Determine the [x, y] coordinate at the center of the cell enclosing the given text.  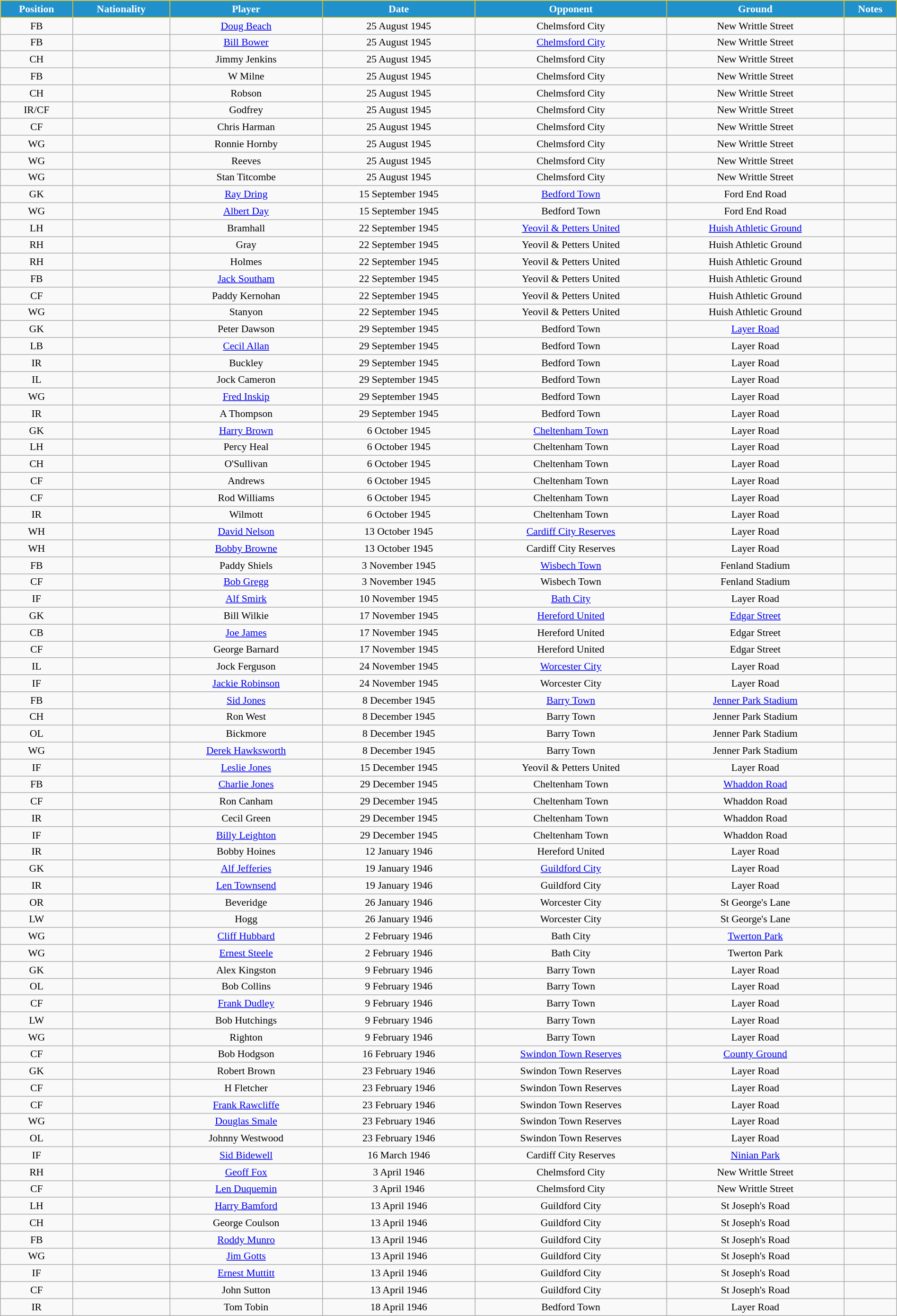
Bramhall [246, 228]
County Ground [755, 1054]
Ernest Muttitt [246, 1273]
Opponent [571, 9]
Wilmott [246, 515]
Harry Bamford [246, 1206]
Ground [755, 9]
IR/CF [37, 110]
OR [37, 902]
Buckley [246, 363]
Stanyon [246, 312]
Bob Collins [246, 987]
Albert Day [246, 212]
LB [37, 346]
George Barnard [246, 650]
Ron West [246, 717]
Rod Williams [246, 498]
H Fletcher [246, 1088]
George Coulson [246, 1223]
Derek Hawksworth [246, 751]
Jimmy Jenkins [246, 60]
Bob Gregg [246, 582]
Cecil Green [246, 818]
Player [246, 9]
Leslie Jones [246, 768]
David Nelson [246, 532]
Notes [871, 9]
Andrews [246, 481]
Hogg [246, 919]
Billy Leighton [246, 835]
10 November 1945 [399, 599]
Bickmore [246, 734]
O'Sullivan [246, 464]
Bobby Browne [246, 548]
Bobby Hoines [246, 852]
Robert Brown [246, 1071]
Alf Smirk [246, 599]
Ron Canham [246, 802]
Joe James [246, 633]
Bob Hodgson [246, 1054]
CB [37, 633]
Johnny Westwood [246, 1139]
Geoff Fox [246, 1172]
Godfrey [246, 110]
Peter Dawson [246, 329]
Doug Beach [246, 26]
Sid Jones [246, 700]
Cecil Allan [246, 346]
Roddy Munro [246, 1240]
Robson [246, 93]
Len Townsend [246, 886]
Stan Titcombe [246, 177]
16 February 1946 [399, 1054]
Tom Tobin [246, 1307]
Ninian Park [755, 1156]
Date [399, 9]
Holmes [246, 262]
Bill Bower [246, 43]
Ronnie Hornby [246, 144]
Chris Harman [246, 127]
Harry Brown [246, 431]
Alf Jefferies [246, 869]
Paddy Kernohan [246, 296]
Ray Dring [246, 194]
Ernest Steele [246, 953]
Beveridge [246, 902]
16 March 1946 [399, 1156]
Sid Bidewell [246, 1156]
Jock Cameron [246, 380]
Jock Ferguson [246, 667]
Fred Inskip [246, 397]
Nationality [121, 9]
Reeves [246, 161]
Percy Heal [246, 447]
18 April 1946 [399, 1307]
Douglas Smale [246, 1122]
John Sutton [246, 1290]
A Thompson [246, 414]
Paddy Shiels [246, 565]
W Milne [246, 77]
Righton [246, 1037]
Jackie Robinson [246, 683]
Alex Kingston [246, 970]
Gray [246, 245]
Frank Rawcliffe [246, 1105]
Jack Southam [246, 279]
Frank Dudley [246, 1004]
Bob Hutchings [246, 1021]
12 January 1946 [399, 852]
Cliff Hubbard [246, 936]
Len Duquemin [246, 1189]
Position [37, 9]
Jim Gotts [246, 1256]
Charlie Jones [246, 785]
Bill Wilkie [246, 616]
15 December 1945 [399, 768]
